Return (x, y) of the center of cell containing provided text 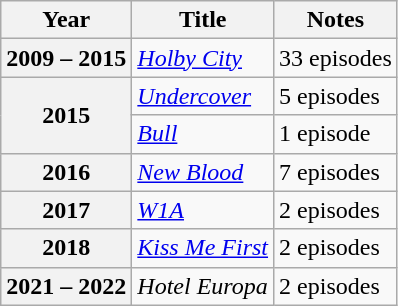
Undercover (203, 96)
5 episodes (336, 96)
Notes (336, 20)
New Blood (203, 172)
33 episodes (336, 58)
2016 (66, 172)
2018 (66, 248)
Kiss Me First (203, 248)
2009 – 2015 (66, 58)
Hotel Europa (203, 286)
2021 – 2022 (66, 286)
7 episodes (336, 172)
Bull (203, 134)
Holby City (203, 58)
Year (66, 20)
1 episode (336, 134)
W1A (203, 210)
Title (203, 20)
2017 (66, 210)
2015 (66, 115)
